Determine the [X, Y] coordinate at the center of the cell enclosing the given text.  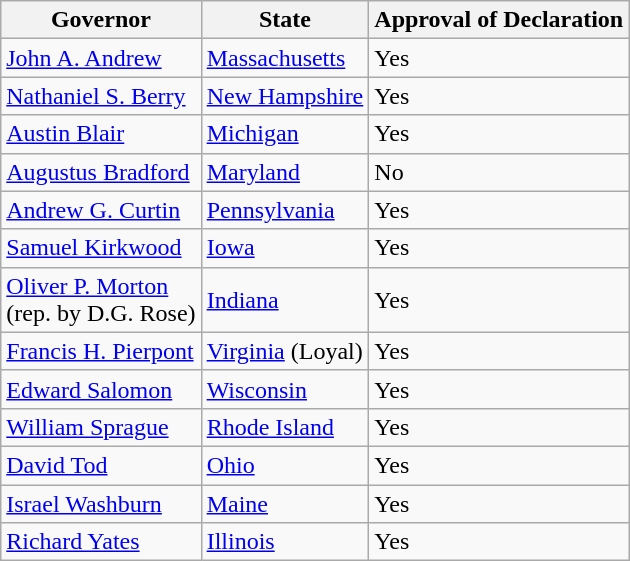
David Tod [101, 465]
Israel Washburn [101, 503]
Austin Blair [101, 134]
Richard Yates [101, 542]
John A. Andrew [101, 58]
Massachusetts [285, 58]
Francis H. Pierpont [101, 351]
Rhode Island [285, 427]
Wisconsin [285, 389]
Augustus Bradford [101, 172]
Governor [101, 20]
New Hampshire [285, 96]
Andrew G. Curtin [101, 210]
Illinois [285, 542]
State [285, 20]
William Sprague [101, 427]
No [499, 172]
Virginia (Loyal) [285, 351]
Oliver P. Morton(rep. by D.G. Rose) [101, 300]
Maine [285, 503]
Pennsylvania [285, 210]
Samuel Kirkwood [101, 248]
Michigan [285, 134]
Ohio [285, 465]
Nathaniel S. Berry [101, 96]
Maryland [285, 172]
Edward Salomon [101, 389]
Indiana [285, 300]
Iowa [285, 248]
Approval of Declaration [499, 20]
